For the text-containing cell, return its midpoint in [x, y] coordinate format. 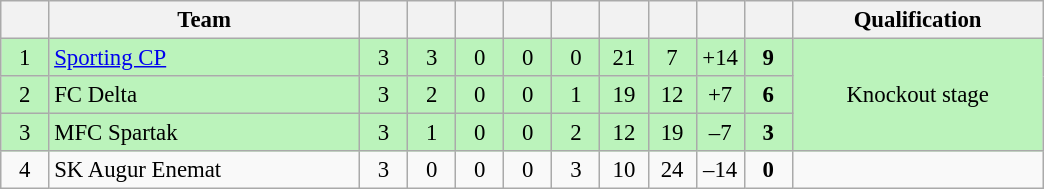
9 [768, 58]
FC Delta [204, 95]
10 [624, 170]
SK Augur Enemat [204, 170]
21 [624, 58]
+14 [720, 58]
Knockout stage [918, 96]
Qualification [918, 20]
Team [204, 20]
–7 [720, 133]
MFC Spartak [204, 133]
4 [25, 170]
7 [672, 58]
Sporting CP [204, 58]
–14 [720, 170]
24 [672, 170]
+7 [720, 95]
6 [768, 95]
